From the cell containing the given text, extract its center point as (x, y) coordinate. 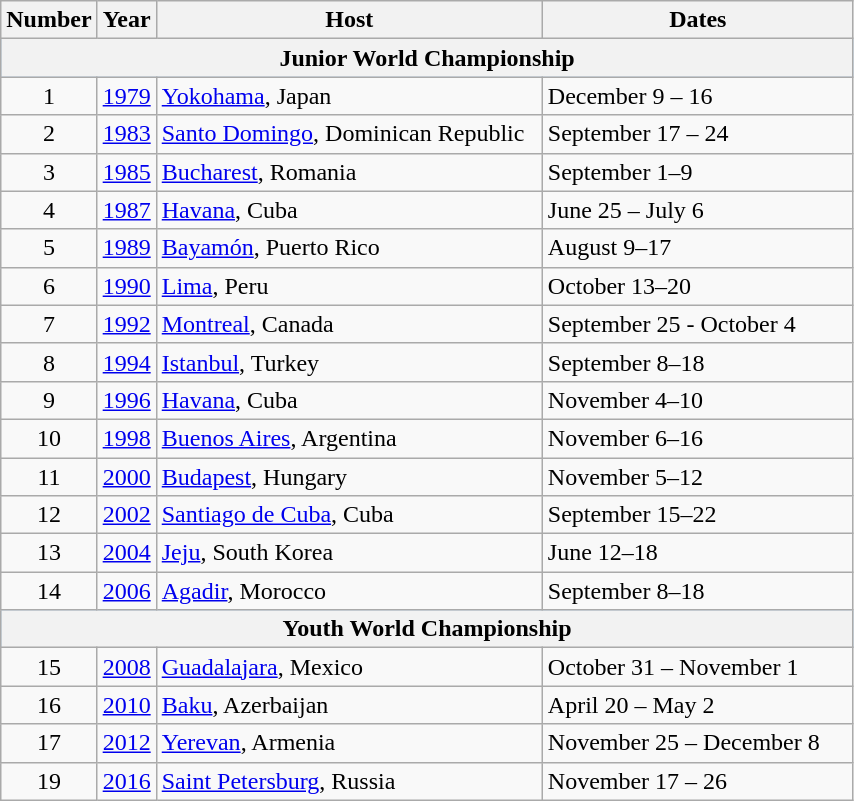
Jeju, South Korea (349, 553)
Istanbul, Turkey (349, 362)
Santiago de Cuba, Cuba (349, 515)
12 (49, 515)
15 (49, 667)
4 (49, 210)
November 4–10 (698, 400)
June 25 – July 6 (698, 210)
Saint Petersburg, Russia (349, 781)
April 20 – May 2 (698, 705)
December 9 – 16 (698, 96)
2002 (126, 515)
Agadir, Morocco (349, 591)
1987 (126, 210)
1992 (126, 324)
Budapest, Hungary (349, 477)
October 31 – November 1 (698, 667)
September 1–9 (698, 172)
14 (49, 591)
2004 (126, 553)
2 (49, 134)
10 (49, 438)
Baku, Azerbaijan (349, 705)
Number (49, 20)
Junior World Championship (428, 58)
11 (49, 477)
2010 (126, 705)
2006 (126, 591)
2012 (126, 743)
1996 (126, 400)
Dates (698, 20)
1983 (126, 134)
Bucharest, Romania (349, 172)
Bayamón, Puerto Rico (349, 248)
September 15–22 (698, 515)
Youth World Championship (428, 629)
Yerevan, Armenia (349, 743)
19 (49, 781)
Host (349, 20)
Year (126, 20)
June 12–18 (698, 553)
1 (49, 96)
16 (49, 705)
1985 (126, 172)
August 9–17 (698, 248)
Yokohama, Japan (349, 96)
13 (49, 553)
17 (49, 743)
1994 (126, 362)
September 17 – 24 (698, 134)
2008 (126, 667)
2000 (126, 477)
8 (49, 362)
November 5–12 (698, 477)
Montreal, Canada (349, 324)
1990 (126, 286)
November 17 – 26 (698, 781)
7 (49, 324)
Lima, Peru (349, 286)
6 (49, 286)
October 13–20 (698, 286)
5 (49, 248)
1998 (126, 438)
1989 (126, 248)
1979 (126, 96)
2016 (126, 781)
November 6–16 (698, 438)
Buenos Aires, Argentina (349, 438)
9 (49, 400)
Santo Domingo, Dominican Republic (349, 134)
Guadalajara, Mexico (349, 667)
3 (49, 172)
September 25 - October 4 (698, 324)
November 25 – December 8 (698, 743)
